Find where the given text appears and provide that cell's center as [X, Y] coordinate. 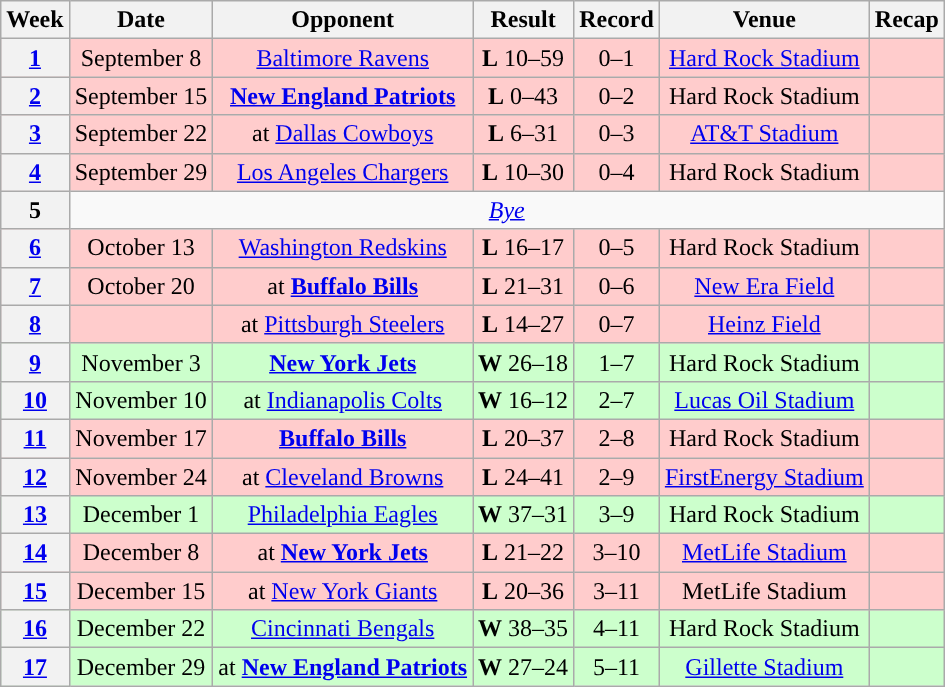
November 10 [141, 400]
0–1 [617, 58]
10 [35, 400]
W 27–24 [524, 667]
6 [35, 248]
L 6–31 [524, 134]
Bye [506, 210]
L 24–41 [524, 477]
1–7 [617, 362]
3–9 [617, 515]
0–4 [617, 172]
L 21–22 [524, 553]
October 20 [141, 286]
L 16–17 [524, 248]
Venue [764, 20]
Baltimore Ravens [343, 58]
16 [35, 629]
Record [617, 20]
November 3 [141, 362]
3–10 [617, 553]
W 38–35 [524, 629]
Recap [906, 20]
September 8 [141, 58]
L 20–36 [524, 591]
at Pittsburgh Steelers [343, 324]
Lucas Oil Stadium [764, 400]
7 [35, 286]
Buffalo Bills [343, 438]
Week [35, 20]
Gillette Stadium [764, 667]
at Dallas Cowboys [343, 134]
2–7 [617, 400]
FirstEnergy Stadium [764, 477]
2–8 [617, 438]
2 [35, 96]
New England Patriots [343, 96]
11 [35, 438]
4 [35, 172]
0–7 [617, 324]
Los Angeles Chargers [343, 172]
New York Jets [343, 362]
15 [35, 591]
October 13 [141, 248]
12 [35, 477]
L 10–59 [524, 58]
at New England Patriots [343, 667]
0–2 [617, 96]
2–9 [617, 477]
L 0–43 [524, 96]
December 8 [141, 553]
W 16–12 [524, 400]
November 24 [141, 477]
L 10–30 [524, 172]
0–5 [617, 248]
4–11 [617, 629]
September 15 [141, 96]
Date [141, 20]
5–11 [617, 667]
at New York Giants [343, 591]
December 29 [141, 667]
W 37–31 [524, 515]
W 26–18 [524, 362]
December 15 [141, 591]
L 21–31 [524, 286]
17 [35, 667]
September 29 [141, 172]
at Buffalo Bills [343, 286]
14 [35, 553]
Result [524, 20]
Cincinnati Bengals [343, 629]
December 1 [141, 515]
December 22 [141, 629]
November 17 [141, 438]
Washington Redskins [343, 248]
September 22 [141, 134]
1 [35, 58]
3–11 [617, 591]
AT&T Stadium [764, 134]
L 20–37 [524, 438]
3 [35, 134]
New Era Field [764, 286]
at New York Jets [343, 553]
9 [35, 362]
Opponent [343, 20]
13 [35, 515]
0–6 [617, 286]
5 [35, 210]
0–3 [617, 134]
Heinz Field [764, 324]
8 [35, 324]
Philadelphia Eagles [343, 515]
L 14–27 [524, 324]
at Cleveland Browns [343, 477]
at Indianapolis Colts [343, 400]
